Provide the [x, y] coordinate of the cell's center where the given text is located.  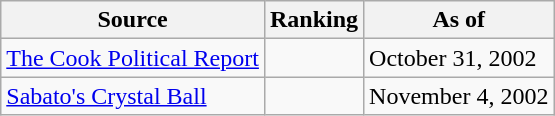
November 4, 2002 [459, 96]
As of [459, 20]
October 31, 2002 [459, 58]
Sabato's Crystal Ball [133, 96]
The Cook Political Report [133, 58]
Ranking [314, 20]
Source [133, 20]
